Identify which cell holds the provided text, then report its [x, y] central coordinate. 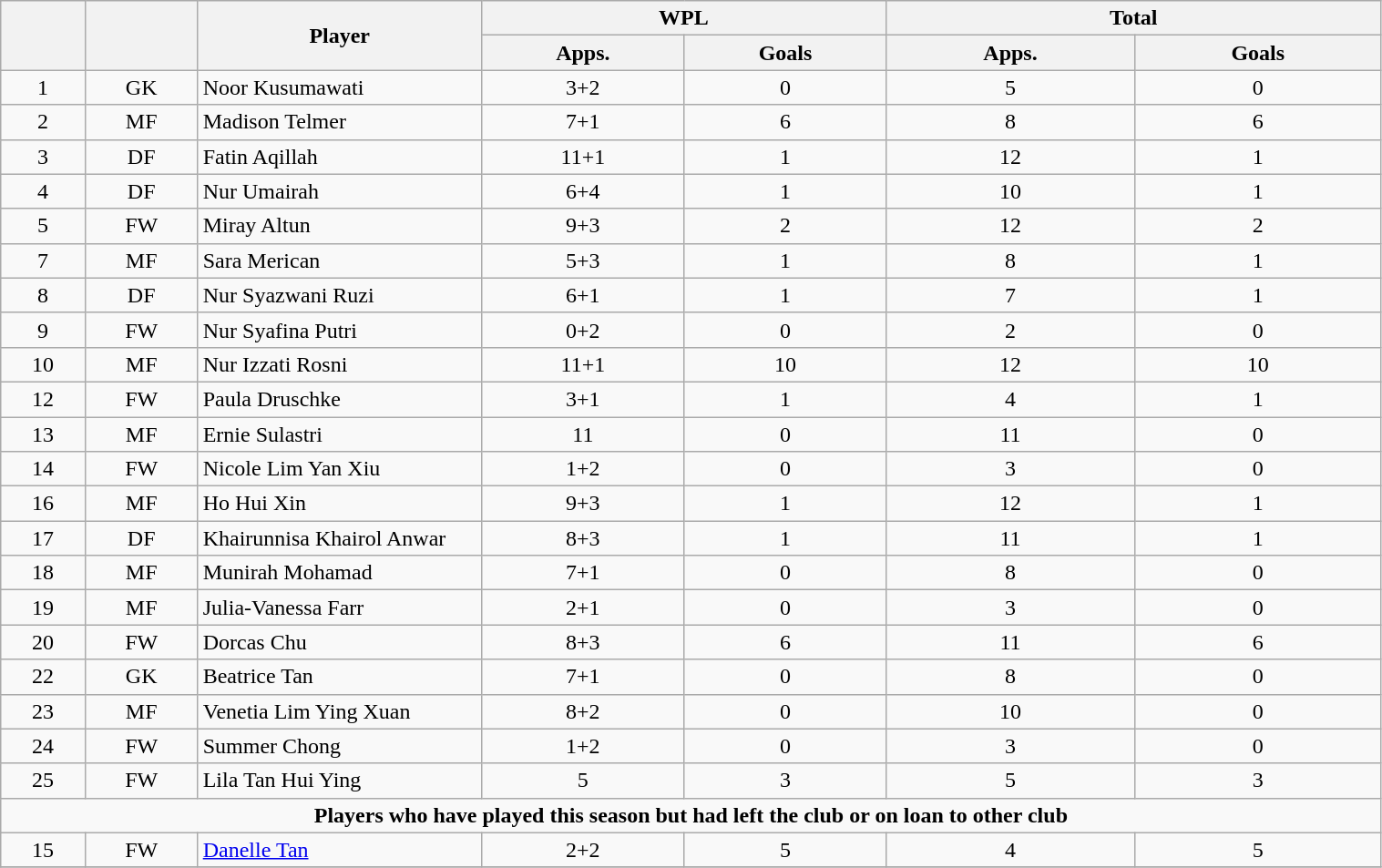
8+2 [583, 711]
16 [43, 504]
Nur Umairah [339, 191]
15 [43, 850]
23 [43, 711]
Miray Altun [339, 226]
Lila Tan Hui Ying [339, 781]
6+4 [583, 191]
Nur Syazwani Ruzi [339, 295]
Nicole Lim Yan Xiu [339, 469]
Khairunnisa Khairol Anwar [339, 538]
14 [43, 469]
Total [1133, 18]
13 [43, 434]
17 [43, 538]
Summer Chong [339, 746]
Madison Telmer [339, 122]
19 [43, 608]
Julia-Vanessa Farr [339, 608]
0+2 [583, 330]
Ernie Sulastri [339, 434]
9 [43, 330]
22 [43, 677]
Sara Merican [339, 260]
Fatin Aqillah [339, 157]
24 [43, 746]
Player [339, 36]
Paula Druschke [339, 399]
20 [43, 642]
Players who have played this season but had left the club or on loan to other club [691, 815]
Ho Hui Xin [339, 504]
18 [43, 573]
Danelle Tan [339, 850]
25 [43, 781]
2+2 [583, 850]
Munirah Mohamad [339, 573]
5+3 [583, 260]
Nur Izzati Rosni [339, 364]
3+1 [583, 399]
WPL [683, 18]
Venetia Lim Ying Xuan [339, 711]
Beatrice Tan [339, 677]
3+2 [583, 87]
2+1 [583, 608]
Nur Syafina Putri [339, 330]
Noor Kusumawati [339, 87]
Dorcas Chu [339, 642]
6+1 [583, 295]
